Return (X, Y) of the center of cell containing provided text 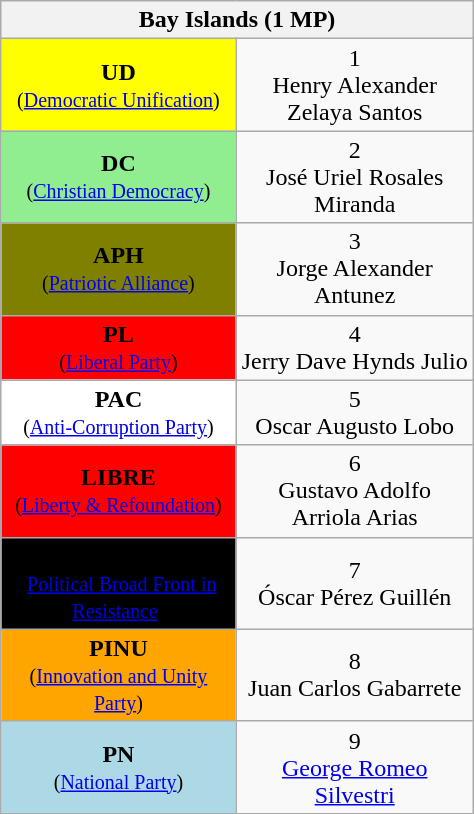
1Henry Alexander Zelaya Santos (354, 85)
6Gustavo Adolfo Arriola Arias (354, 491)
APH(Patriotic Alliance) (118, 269)
9George Romeo Silvestri (354, 767)
PINU(Innovation and Unity Party) (118, 675)
PL(Liberal Party) (118, 348)
2José Uriel Rosales Miranda (354, 177)
LIBRE(Liberty & Refoundation) (118, 491)
4Jerry Dave Hynds Julio (354, 348)
3Jorge Alexander Antunez (354, 269)
FAPER(Political Broad Front in Resistance) (118, 583)
8Juan Carlos Gabarrete (354, 675)
5Oscar Augusto Lobo (354, 412)
Bay Islands (1 MP) (237, 20)
7Óscar Pérez Guillén (354, 583)
PAC(Anti-Corruption Party) (118, 412)
DC(Christian Democracy) (118, 177)
UD(Democratic Unification) (118, 85)
PN(National Party) (118, 767)
